Detect which cell encompasses the target text, then output its (x, y) center coordinate. 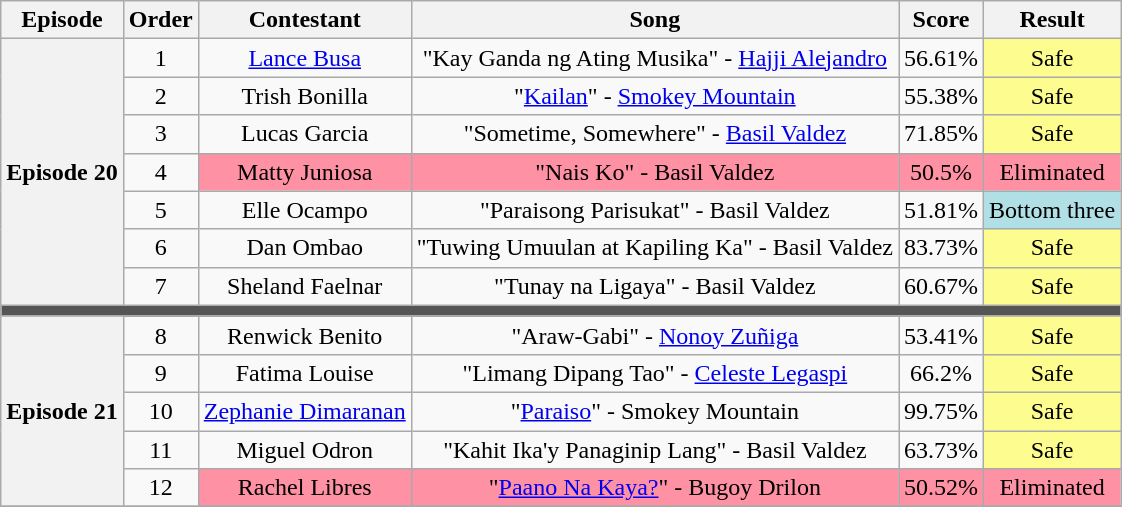
"Limang Dipang Tao" - Celeste Legaspi (654, 373)
51.81% (940, 210)
Order (160, 20)
Miguel Odron (304, 449)
3 (160, 134)
11 (160, 449)
Episode 20 (62, 172)
"Paano Na Kaya?" - Bugoy Drilon (654, 488)
50.52% (940, 488)
"Tuwing Umuulan at Kapiling Ka" - Basil Valdez (654, 248)
"Kay Ganda ng Ating Musika" - Hajji Alejandro (654, 58)
56.61% (940, 58)
"Tunay na Ligaya" - Basil Valdez (654, 286)
"Kahit Ika'y Panaginip Lang" - Basil Valdez (654, 449)
7 (160, 286)
8 (160, 335)
55.38% (940, 96)
"Paraiso" - Smokey Mountain (654, 411)
Trish Bonilla (304, 96)
Elle Ocampo (304, 210)
"Kailan" - Smokey Mountain (654, 96)
Fatima Louise (304, 373)
60.67% (940, 286)
4 (160, 172)
10 (160, 411)
Song (654, 20)
Rachel Libres (304, 488)
66.2% (940, 373)
Episode (62, 20)
Renwick Benito (304, 335)
9 (160, 373)
Score (940, 20)
Dan Ombao (304, 248)
6 (160, 248)
2 (160, 96)
Sheland Faelnar (304, 286)
83.73% (940, 248)
Bottom three (1052, 210)
Result (1052, 20)
"Araw-Gabi" - Nonoy Zuñiga (654, 335)
Lance Busa (304, 58)
Zephanie Dimaranan (304, 411)
1 (160, 58)
53.41% (940, 335)
"Paraisong Parisukat" - Basil Valdez (654, 210)
"Sometime, Somewhere" - Basil Valdez (654, 134)
"Nais Ko" - Basil Valdez (654, 172)
5 (160, 210)
Contestant (304, 20)
63.73% (940, 449)
71.85% (940, 134)
Lucas Garcia (304, 134)
Matty Juniosa (304, 172)
Episode 21 (62, 411)
99.75% (940, 411)
50.5% (940, 172)
12 (160, 488)
